Pinpoint the cell where the given text exists, returning its [x, y] midpoint coordinate. 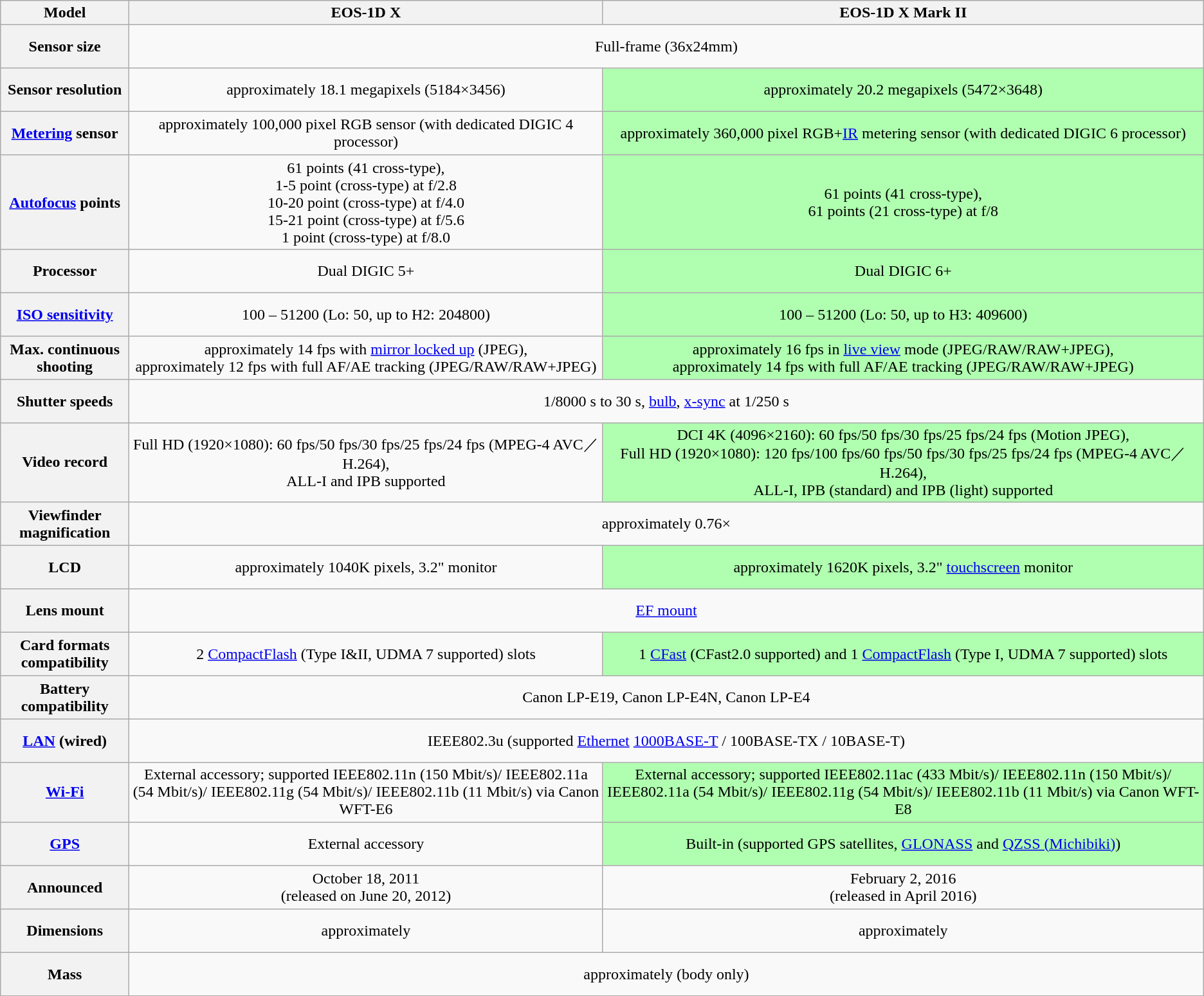
Lens mount [65, 611]
approximately 1040K pixels, 3.2" monitor [367, 567]
Model [65, 13]
Canon LP-E19, Canon LP-E4N, Canon LP-E4 [666, 698]
October 18, 2011(released on June 20, 2012) [367, 887]
External accessory [367, 844]
Autofocus points [65, 202]
approximately 0.76× [666, 524]
approximately 1620K pixels, 3.2" touchscreen monitor [903, 567]
approximately (body only) [666, 973]
approximately 20.2 megapixels (5472×3648) [903, 90]
Shutter speeds [65, 401]
Battery compatibility [65, 698]
Wi-Fi [65, 792]
approximately 14 fps with mirror locked up (JPEG),approximately 12 fps with full AF/AE tracking (JPEG/RAW/RAW+JPEG) [367, 358]
EOS-1D X [367, 13]
100 – 51200 (Lo: 50, up to H2: 204800) [367, 314]
Dimensions [65, 930]
External accessory; supported IEEE802.11n (150 Mbit/s)/ IEEE802.11a (54 Mbit/s)/ IEEE802.11g (54 Mbit/s)/ IEEE802.11b (11 Mbit/s) via Canon WFT-E6 [367, 792]
Processor [65, 271]
Metering sensor [65, 134]
Max. continuous shooting [65, 358]
Video record [65, 462]
approximately 16 fps in live view mode (JPEG/RAW/RAW+JPEG),approximately 14 fps with full AF/AE tracking (JPEG/RAW/RAW+JPEG) [903, 358]
Full HD (1920×1080): 60 fps/50 fps/30 fps/25 fps/24 fps (MPEG-4 AVC／H.264),ALL-I and IPB supported [367, 462]
Sensor size [65, 47]
approximately 18.1 megapixels (5184×3456) [367, 90]
Card formats compatibility [65, 654]
1 CFast (CFast2.0 supported) and 1 CompactFlash (Type I, UDMA 7 supported) slots [903, 654]
EOS-1D X Mark II [903, 13]
100 – 51200 (Lo: 50, up to H3: 409600) [903, 314]
IEEE802.3u (supported Ethernet 1000BASE-T / 100BASE-TX / 10BASE-T) [666, 741]
Viewfinder magnification [65, 524]
approximately 360,000 pixel RGB+IR metering sensor (with dedicated DIGIC 6 processor) [903, 134]
February 2, 2016(released in April 2016) [903, 887]
LAN (wired) [65, 741]
ISO sensitivity [65, 314]
Announced [65, 887]
Dual DIGIC 5+ [367, 271]
GPS [65, 844]
approximately 100,000 pixel RGB sensor (with dedicated DIGIC 4 processor) [367, 134]
Mass [65, 973]
1/8000 s to 30 s, bulb, x-sync at 1/250 s [666, 401]
EF mount [666, 611]
Sensor resolution [65, 90]
Full-frame (36x24mm) [666, 47]
Dual DIGIC 6+ [903, 271]
Built-in (supported GPS satellites, GLONASS and QZSS (Michibiki)) [903, 844]
2 CompactFlash (Type I&II, UDMA 7 supported) slots [367, 654]
LCD [65, 567]
61 points (41 cross-type),61 points (21 cross-type) at f/8 [903, 202]
